Return [X, Y] of the center of cell containing provided text 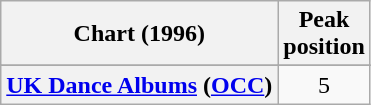
Peakposition [324, 34]
5 [324, 85]
Chart (1996) [140, 34]
UK Dance Albums (OCC) [140, 85]
